Determine the (x, y) coordinate at the center of the cell enclosing the given text.  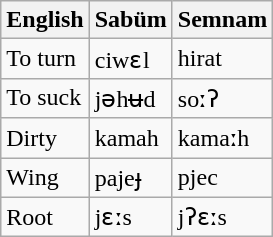
soːʔ (222, 98)
kamaːh (222, 138)
pjec (222, 178)
Semnam (222, 20)
Wing (45, 178)
jɛːs (130, 217)
pajeɟ (130, 178)
To turn (45, 59)
hirat (222, 59)
kamah (130, 138)
ciwɛl (130, 59)
English (45, 20)
Dirty (45, 138)
jʔɛːs (222, 217)
jəhʉd (130, 98)
Root (45, 217)
Sabüm (130, 20)
To suck (45, 98)
